Pinpoint the cell where the given text exists, returning its (X, Y) midpoint coordinate. 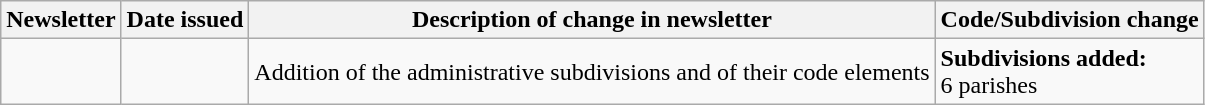
Newsletter (61, 20)
Subdivisions added: 6 parishes (1070, 72)
Description of change in newsletter (592, 20)
Code/Subdivision change (1070, 20)
Addition of the administrative subdivisions and of their code elements (592, 72)
Date issued (185, 20)
